Return the (x, y) coordinate for the center point of the cell that contains the specified text.  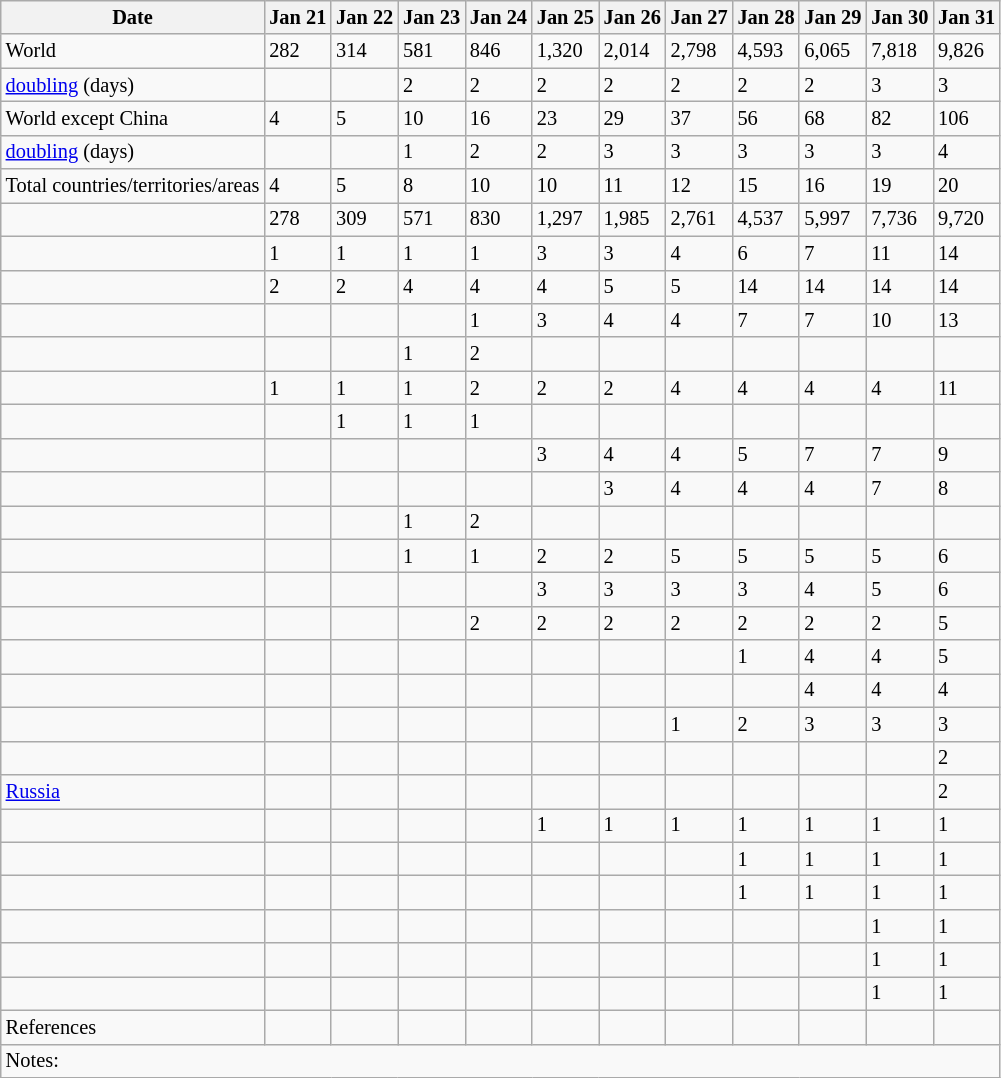
20 (966, 186)
Jan 22 (364, 17)
7,736 (900, 219)
Jan 25 (566, 17)
830 (498, 219)
World except China (133, 118)
4,593 (766, 51)
12 (700, 186)
56 (766, 118)
23 (566, 118)
15 (766, 186)
571 (432, 219)
Russia (133, 791)
9 (966, 455)
Jan 29 (832, 17)
1,985 (632, 219)
Notes: (500, 1061)
Date (133, 17)
Jan 21 (298, 17)
7,818 (900, 51)
5,997 (832, 219)
9,720 (966, 219)
Jan 23 (432, 17)
2,014 (632, 51)
Jan 24 (498, 17)
1,320 (566, 51)
82 (900, 118)
68 (832, 118)
37 (700, 118)
Jan 26 (632, 17)
Jan 31 (966, 17)
314 (364, 51)
4,537 (766, 219)
1,297 (566, 219)
581 (432, 51)
6,065 (832, 51)
29 (632, 118)
2,798 (700, 51)
9,826 (966, 51)
282 (298, 51)
278 (298, 219)
Jan 30 (900, 17)
106 (966, 118)
13 (966, 320)
Jan 28 (766, 17)
309 (364, 219)
Jan 27 (700, 17)
World (133, 51)
Total countries/territories/areas (133, 186)
19 (900, 186)
References (133, 1027)
846 (498, 51)
2,761 (700, 219)
